From the cell containing the given text, extract its center point as (X, Y) coordinate. 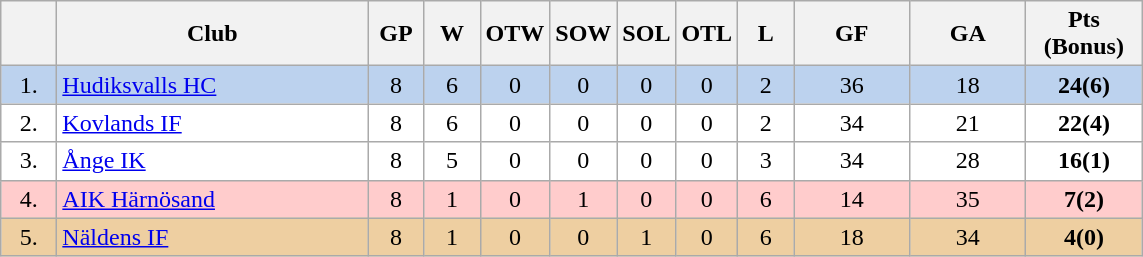
21 (968, 123)
5 (452, 161)
14 (852, 199)
3. (29, 161)
24(6) (1084, 85)
Kovlands IF (212, 123)
Ånge IK (212, 161)
1. (29, 85)
Näldens IF (212, 237)
4. (29, 199)
Pts (Bonus) (1084, 34)
Hudiksvalls HC (212, 85)
7(2) (1084, 199)
22(4) (1084, 123)
OTW (515, 34)
W (452, 34)
28 (968, 161)
OTL (707, 34)
L (766, 34)
5. (29, 237)
16(1) (1084, 161)
GF (852, 34)
AIK Härnösand (212, 199)
35 (968, 199)
GA (968, 34)
4(0) (1084, 237)
Club (212, 34)
SOL (646, 34)
2. (29, 123)
SOW (584, 34)
3 (766, 161)
GP (396, 34)
36 (852, 85)
